Capture the cell that displays the provided text and extract its [x, y] central coordinate. 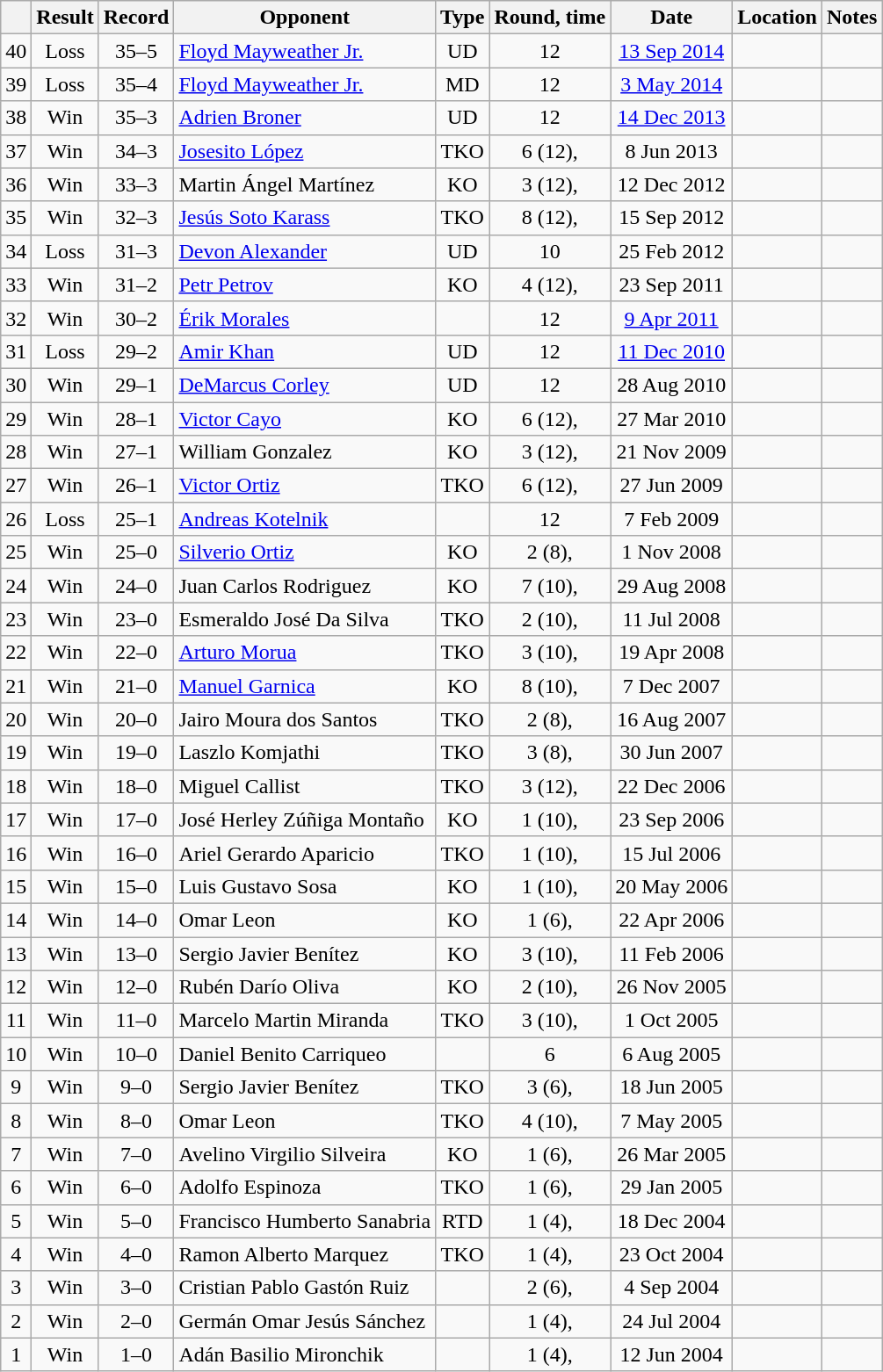
33–3 [136, 184]
Devon Alexander [305, 251]
37 [16, 151]
MD [462, 84]
Josesito López [305, 151]
2–0 [136, 1321]
11 Dec 2010 [671, 351]
William Gonzalez [305, 452]
Ramon Alberto Marquez [305, 1254]
29–2 [136, 351]
5–0 [136, 1221]
26 [16, 519]
36 [16, 184]
Germán Omar Jesús Sánchez [305, 1321]
Notes [851, 18]
9 Apr 2011 [671, 318]
29 Jan 2005 [671, 1188]
32 [16, 318]
30–2 [136, 318]
17–0 [136, 820]
27 [16, 486]
28 Aug 2010 [671, 385]
27–1 [136, 452]
19–0 [136, 753]
31–2 [136, 285]
8 (10), [550, 686]
31 [16, 351]
2 [16, 1321]
7 [16, 1154]
34 [16, 251]
3 [16, 1288]
32–3 [136, 218]
12–0 [136, 987]
25 [16, 552]
23 Oct 2004 [671, 1254]
Esmeraldo José Da Silva [305, 619]
3 May 2014 [671, 84]
23 Sep 2006 [671, 820]
DeMarcus Corley [305, 385]
Arturo Morua [305, 653]
29–1 [136, 385]
1 Oct 2005 [671, 1021]
21–0 [136, 686]
Miguel Callist [305, 786]
39 [16, 84]
Juan Carlos Rodriguez [305, 586]
8–0 [136, 1121]
1–0 [136, 1354]
Adán Basilio Mironchik [305, 1354]
8 [16, 1121]
35–3 [136, 118]
27 Mar 2010 [671, 419]
33 [16, 285]
4 Sep 2004 [671, 1288]
Manuel Garnica [305, 686]
4 [16, 1254]
5 [16, 1221]
16–0 [136, 853]
24 [16, 586]
13–0 [136, 953]
26 Nov 2005 [671, 987]
Andreas Kotelnik [305, 519]
23–0 [136, 619]
15 [16, 886]
18 Dec 2004 [671, 1221]
Rubén Darío Oliva [305, 987]
22 [16, 653]
19 Apr 2008 [671, 653]
Adolfo Espinoza [305, 1188]
4–0 [136, 1254]
Martin Ángel Martínez [305, 184]
Opponent [305, 18]
4 (10), [550, 1121]
Round, time [550, 18]
Type [462, 18]
Ariel Gerardo Aparicio [305, 853]
Location [778, 18]
29 [16, 419]
22 Apr 2006 [671, 920]
7–0 [136, 1154]
18–0 [136, 786]
Marcelo Martin Miranda [305, 1021]
3 (8), [550, 753]
21 Nov 2009 [671, 452]
Amir Khan [305, 351]
22 Dec 2006 [671, 786]
40 [16, 51]
15 Jul 2006 [671, 853]
11 [16, 1021]
9–0 [136, 1087]
Date [671, 18]
Érik Morales [305, 318]
28 [16, 452]
7 Feb 2009 [671, 519]
Daniel Benito Carriqueo [305, 1054]
14 Dec 2013 [671, 118]
15 Sep 2012 [671, 218]
1 [16, 1354]
29 Aug 2008 [671, 586]
4 (12), [550, 285]
26–1 [136, 486]
27 Jun 2009 [671, 486]
9 [16, 1087]
7 (10), [550, 586]
Silverio Ortiz [305, 552]
3–0 [136, 1288]
20 May 2006 [671, 886]
8 Jun 2013 [671, 151]
Cristian Pablo Gastón Ruiz [305, 1288]
28–1 [136, 419]
Record [136, 18]
35 [16, 218]
6 Aug 2005 [671, 1054]
19 [16, 753]
35–4 [136, 84]
26 Mar 2005 [671, 1154]
25–1 [136, 519]
13 [16, 953]
11–0 [136, 1021]
14 [16, 920]
Laszlo Komjathi [305, 753]
Jesús Soto Karass [305, 218]
José Herley Zúñiga Montaño [305, 820]
2 (6), [550, 1288]
20–0 [136, 719]
31–3 [136, 251]
12 Dec 2012 [671, 184]
Luis Gustavo Sosa [305, 886]
8 (12), [550, 218]
7 Dec 2007 [671, 686]
11 Jul 2008 [671, 619]
Victor Cayo [305, 419]
35–5 [136, 51]
Avelino Virgilio Silveira [305, 1154]
Jairo Moura dos Santos [305, 719]
15–0 [136, 886]
18 Jun 2005 [671, 1087]
20 [16, 719]
38 [16, 118]
Victor Ortiz [305, 486]
1 Nov 2008 [671, 552]
22–0 [136, 653]
Francisco Humberto Sanabria [305, 1221]
23 Sep 2011 [671, 285]
24 Jul 2004 [671, 1321]
17 [16, 820]
10–0 [136, 1054]
11 Feb 2006 [671, 953]
14–0 [136, 920]
3 (6), [550, 1087]
12 Jun 2004 [671, 1354]
24–0 [136, 586]
25 Feb 2012 [671, 251]
25–0 [136, 552]
16 [16, 853]
13 Sep 2014 [671, 51]
34–3 [136, 151]
30 Jun 2007 [671, 753]
23 [16, 619]
RTD [462, 1221]
21 [16, 686]
16 Aug 2007 [671, 719]
Adrien Broner [305, 118]
30 [16, 385]
18 [16, 786]
Petr Petrov [305, 285]
Result [65, 18]
6–0 [136, 1188]
7 May 2005 [671, 1121]
